Output the (x, y) coordinate of the center of the cell containing the given text.  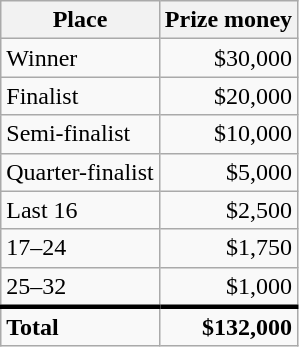
17–24 (80, 248)
Winner (80, 58)
Semi-finalist (80, 134)
$5,000 (228, 172)
$10,000 (228, 134)
Finalist (80, 96)
$30,000 (228, 58)
Total (80, 327)
$2,500 (228, 210)
Quarter-finalist (80, 172)
Prize money (228, 20)
25–32 (80, 287)
$1,000 (228, 287)
$132,000 (228, 327)
Place (80, 20)
$20,000 (228, 96)
Last 16 (80, 210)
$1,750 (228, 248)
